Return [X, Y] of the center of cell containing provided text 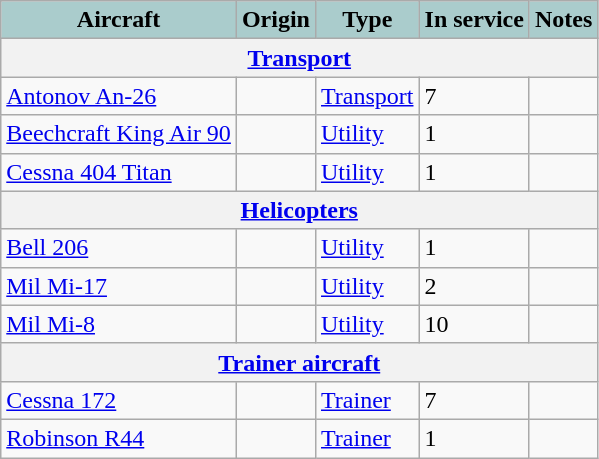
Trainer aircraft [300, 362]
Cessna 404 Titan [119, 172]
Notes [563, 20]
In service [474, 20]
Aircraft [119, 20]
Bell 206 [119, 248]
Origin [276, 20]
2 [474, 286]
Robinson R44 [119, 438]
10 [474, 324]
Mil Mi-8 [119, 324]
Antonov An-26 [119, 96]
Cessna 172 [119, 400]
Helicopters [300, 210]
Type [367, 20]
Mil Mi-17 [119, 286]
Beechcraft King Air 90 [119, 134]
